Capture the cell that displays the provided text and extract its [x, y] central coordinate. 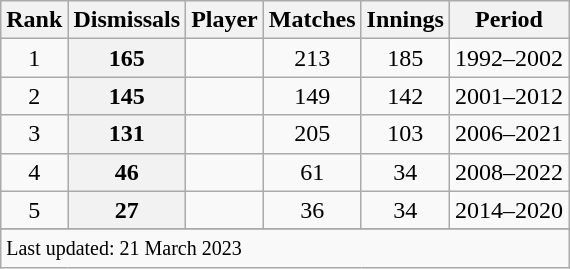
2001–2012 [508, 96]
Period [508, 20]
142 [405, 96]
5 [34, 210]
36 [312, 210]
145 [127, 96]
213 [312, 58]
149 [312, 96]
Player [225, 20]
165 [127, 58]
Rank [34, 20]
46 [127, 172]
205 [312, 134]
3 [34, 134]
Matches [312, 20]
4 [34, 172]
131 [127, 134]
2 [34, 96]
2014–2020 [508, 210]
27 [127, 210]
2008–2022 [508, 172]
Dismissals [127, 20]
2006–2021 [508, 134]
1 [34, 58]
1992–2002 [508, 58]
185 [405, 58]
Innings [405, 20]
Last updated: 21 March 2023 [285, 248]
103 [405, 134]
61 [312, 172]
